Return [x, y] of the center of cell containing provided text 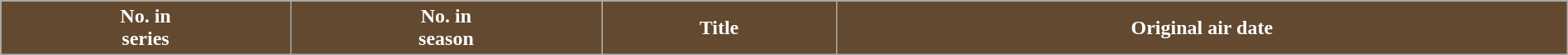
Title [719, 28]
No. inseason [446, 28]
No. inseries [146, 28]
Original air date [1202, 28]
